Output the [x, y] coordinate of the center of the cell containing the given text.  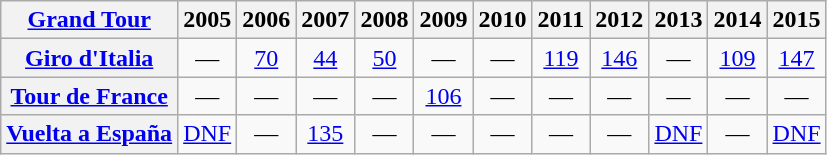
50 [384, 58]
2007 [326, 20]
2008 [384, 20]
109 [738, 58]
2010 [502, 20]
2015 [796, 20]
2006 [266, 20]
2013 [678, 20]
147 [796, 58]
2011 [561, 20]
2012 [620, 20]
119 [561, 58]
2009 [444, 20]
135 [326, 134]
106 [444, 96]
2014 [738, 20]
146 [620, 58]
Tour de France [90, 96]
70 [266, 58]
2005 [208, 20]
Vuelta a España [90, 134]
44 [326, 58]
Grand Tour [90, 20]
Giro d'Italia [90, 58]
